Locate the cell with the specified text and output its (x, y) center coordinate. 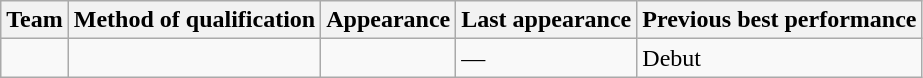
— (546, 58)
Appearance (388, 20)
Last appearance (546, 20)
Debut (780, 58)
Team (35, 20)
Previous best performance (780, 20)
Method of qualification (194, 20)
